Find where the given text appears and provide that cell's center as [X, Y] coordinate. 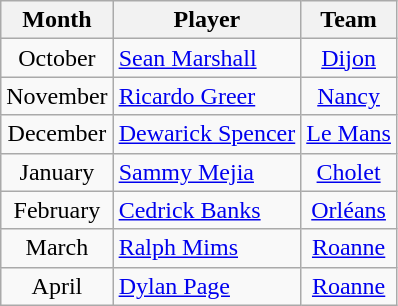
Sean Marshall [207, 58]
Dewarick Spencer [207, 134]
Player [207, 20]
Cedrick Banks [207, 210]
Nancy [349, 96]
February [57, 210]
October [57, 58]
Le Mans [349, 134]
Ralph Mims [207, 248]
Ricardo Greer [207, 96]
Orléans [349, 210]
April [57, 286]
Dijon [349, 58]
December [57, 134]
March [57, 248]
Dylan Page [207, 286]
Sammy Mejia [207, 172]
November [57, 96]
Month [57, 20]
Cholet [349, 172]
Team [349, 20]
January [57, 172]
